Find where the given text appears and provide that cell's center as [X, Y] coordinate. 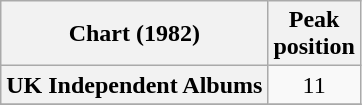
11 [314, 85]
UK Independent Albums [134, 85]
Peakposition [314, 34]
Chart (1982) [134, 34]
